Extract the [x, y] coordinate from the center of the cell holding the provided text.  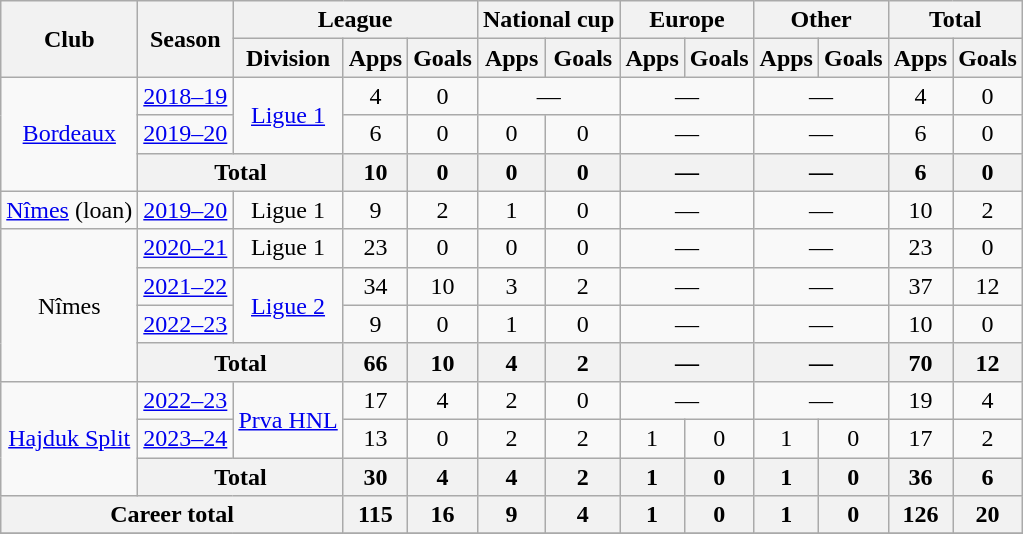
Nîmes (loan) [70, 210]
13 [375, 438]
66 [375, 362]
Other [821, 20]
2021–22 [186, 286]
3 [511, 286]
36 [920, 477]
Division [288, 58]
70 [920, 362]
2018–19 [186, 96]
37 [920, 286]
Europe [687, 20]
Ligue 2 [288, 305]
16 [443, 515]
Season [186, 39]
Career total [172, 515]
126 [920, 515]
Bordeaux [70, 134]
19 [920, 400]
115 [375, 515]
Club [70, 39]
Nîmes [70, 305]
National cup [548, 20]
20 [988, 515]
30 [375, 477]
2023–24 [186, 438]
34 [375, 286]
Hajduk Split [70, 438]
League [356, 20]
Prva HNL [288, 419]
2020–21 [186, 248]
